Search for the cell housing the specified text and yield its [x, y] center coordinate. 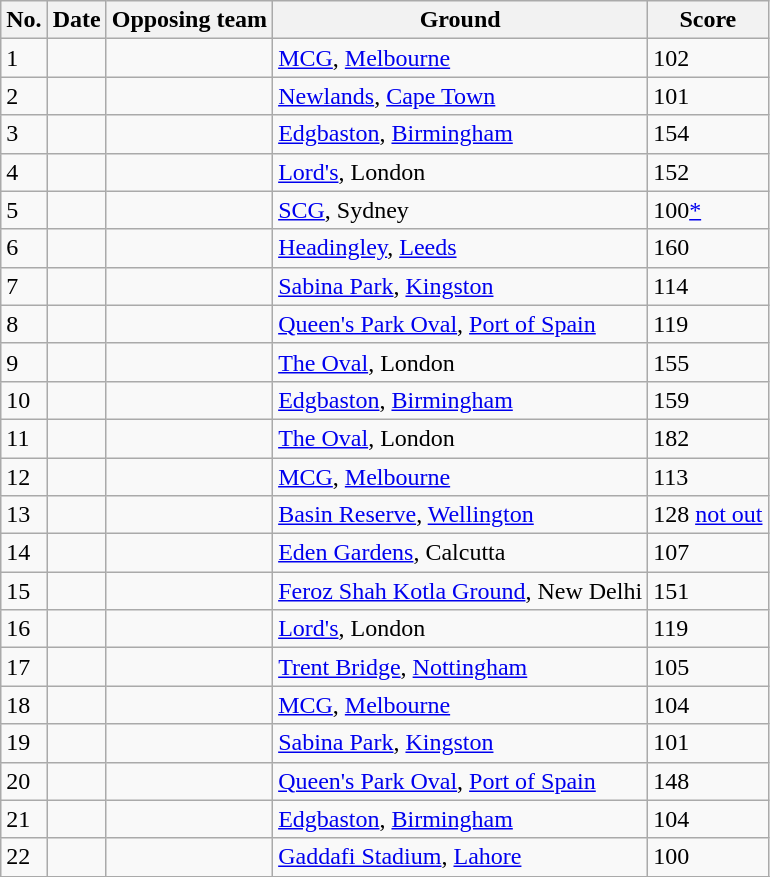
13 [24, 515]
Newlands, Cape Town [460, 96]
155 [708, 362]
107 [708, 553]
11 [24, 438]
9 [24, 362]
12 [24, 477]
21 [24, 819]
15 [24, 591]
128 not out [708, 515]
100* [708, 210]
105 [708, 667]
SCG, Sydney [460, 210]
Trent Bridge, Nottingham [460, 667]
182 [708, 438]
160 [708, 248]
No. [24, 20]
20 [24, 781]
7 [24, 286]
Ground [460, 20]
Eden Gardens, Calcutta [460, 553]
18 [24, 705]
10 [24, 400]
14 [24, 553]
102 [708, 58]
100 [708, 857]
Feroz Shah Kotla Ground, New Delhi [460, 591]
114 [708, 286]
159 [708, 400]
19 [24, 743]
148 [708, 781]
Basin Reserve, Wellington [460, 515]
2 [24, 96]
8 [24, 324]
152 [708, 172]
Date [76, 20]
22 [24, 857]
Gaddafi Stadium, Lahore [460, 857]
16 [24, 629]
151 [708, 591]
154 [708, 134]
6 [24, 248]
Score [708, 20]
5 [24, 210]
17 [24, 667]
3 [24, 134]
Opposing team [189, 20]
4 [24, 172]
113 [708, 477]
Headingley, Leeds [460, 248]
1 [24, 58]
